Capture the cell that displays the provided text and extract its (x, y) central coordinate. 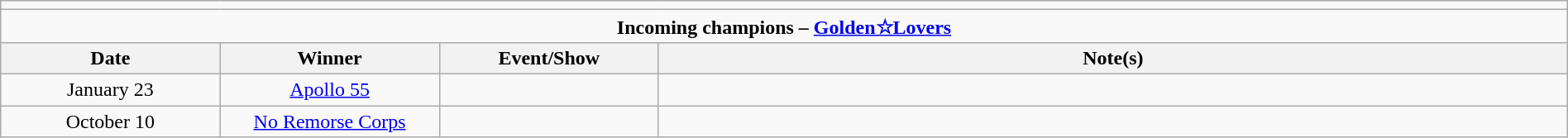
Date (111, 58)
October 10 (111, 121)
January 23 (111, 89)
Winner (329, 58)
Note(s) (1113, 58)
Event/Show (549, 58)
No Remorse Corps (329, 121)
Apollo 55 (329, 89)
Incoming champions – Golden☆Lovers (784, 26)
